Provide the (X, Y) coordinate of the cell's center where the given text is located.  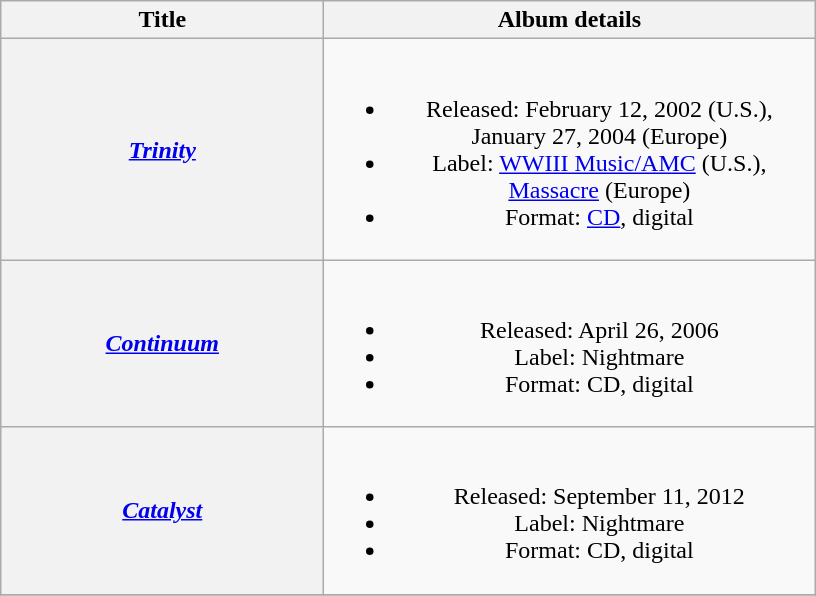
Released: April 26, 2006Label: NightmareFormat: CD, digital (570, 344)
Catalyst (162, 510)
Title (162, 20)
Album details (570, 20)
Released: September 11, 2012Label: NightmareFormat: CD, digital (570, 510)
Trinity (162, 150)
Released: February 12, 2002 (U.S.), January 27, 2004 (Europe)Label: WWIII Music/AMC (U.S.), Massacre (Europe)Format: CD, digital (570, 150)
Continuum (162, 344)
